Output the [x, y] coordinate of the center of the cell containing the given text.  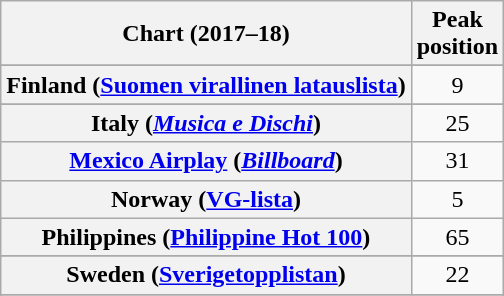
5 [457, 199]
Chart (2017–18) [206, 34]
31 [457, 161]
Finland (Suomen virallinen latauslista) [206, 85]
Peak position [457, 34]
Italy (Musica e Dischi) [206, 123]
Sweden (Sverigetopplistan) [206, 275]
25 [457, 123]
65 [457, 237]
9 [457, 85]
Norway (VG-lista) [206, 199]
22 [457, 275]
Philippines (Philippine Hot 100) [206, 237]
Mexico Airplay (Billboard) [206, 161]
